Return (X, Y) of the center of cell containing provided text 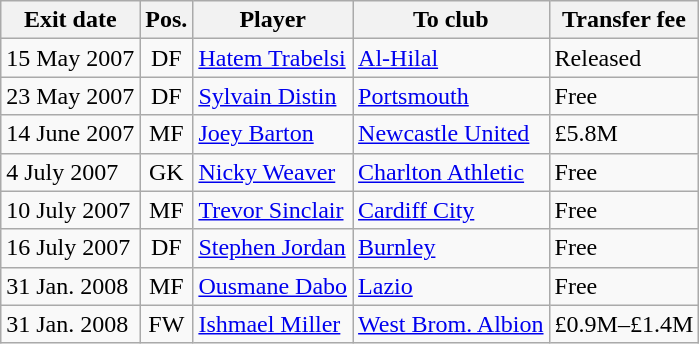
Released (624, 58)
Hatem Trabelsi (273, 58)
To club (451, 20)
Nicky Weaver (273, 172)
Al-Hilal (451, 58)
Charlton Athletic (451, 172)
10 July 2007 (70, 210)
Burnley (451, 248)
Lazio (451, 286)
Player (273, 20)
16 July 2007 (70, 248)
£5.8M (624, 134)
Transfer fee (624, 20)
Pos. (166, 20)
Trevor Sinclair (273, 210)
23 May 2007 (70, 96)
Ousmane Dabo (273, 286)
14 June 2007 (70, 134)
Portsmouth (451, 96)
£0.9M–£1.4M (624, 324)
FW (166, 324)
15 May 2007 (70, 58)
Ishmael Miller (273, 324)
Joey Barton (273, 134)
Exit date (70, 20)
4 July 2007 (70, 172)
Cardiff City (451, 210)
GK (166, 172)
Sylvain Distin (273, 96)
West Brom. Albion (451, 324)
Newcastle United (451, 134)
Stephen Jordan (273, 248)
